Scan for the cell matching the given text and deliver its (X, Y) coordinate at center. 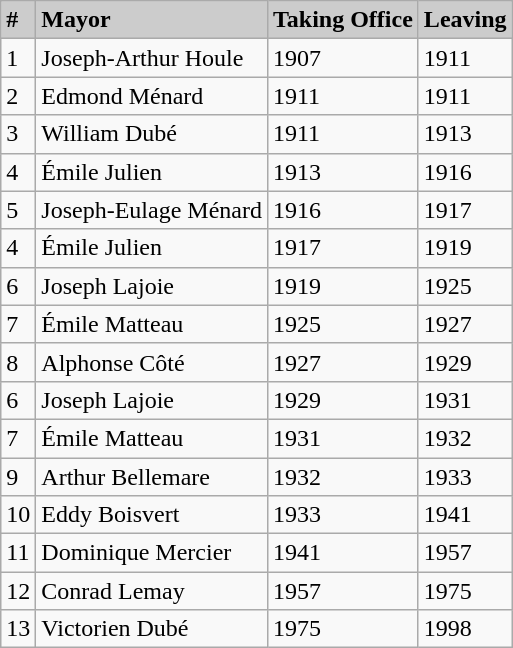
3 (18, 134)
1907 (342, 58)
12 (18, 591)
# (18, 20)
5 (18, 210)
Dominique Mercier (152, 553)
13 (18, 629)
10 (18, 515)
1998 (465, 629)
11 (18, 553)
William Dubé (152, 134)
Joseph-Arthur Houle (152, 58)
Arthur Bellemare (152, 477)
Joseph-Eulage Ménard (152, 210)
9 (18, 477)
Edmond Ménard (152, 96)
Conrad Lemay (152, 591)
1 (18, 58)
Mayor (152, 20)
Taking Office (342, 20)
Eddy Boisvert (152, 515)
8 (18, 362)
Alphonse Côté (152, 362)
2 (18, 96)
Leaving (465, 20)
Victorien Dubé (152, 629)
